Capture the cell that displays the provided text and extract its [X, Y] central coordinate. 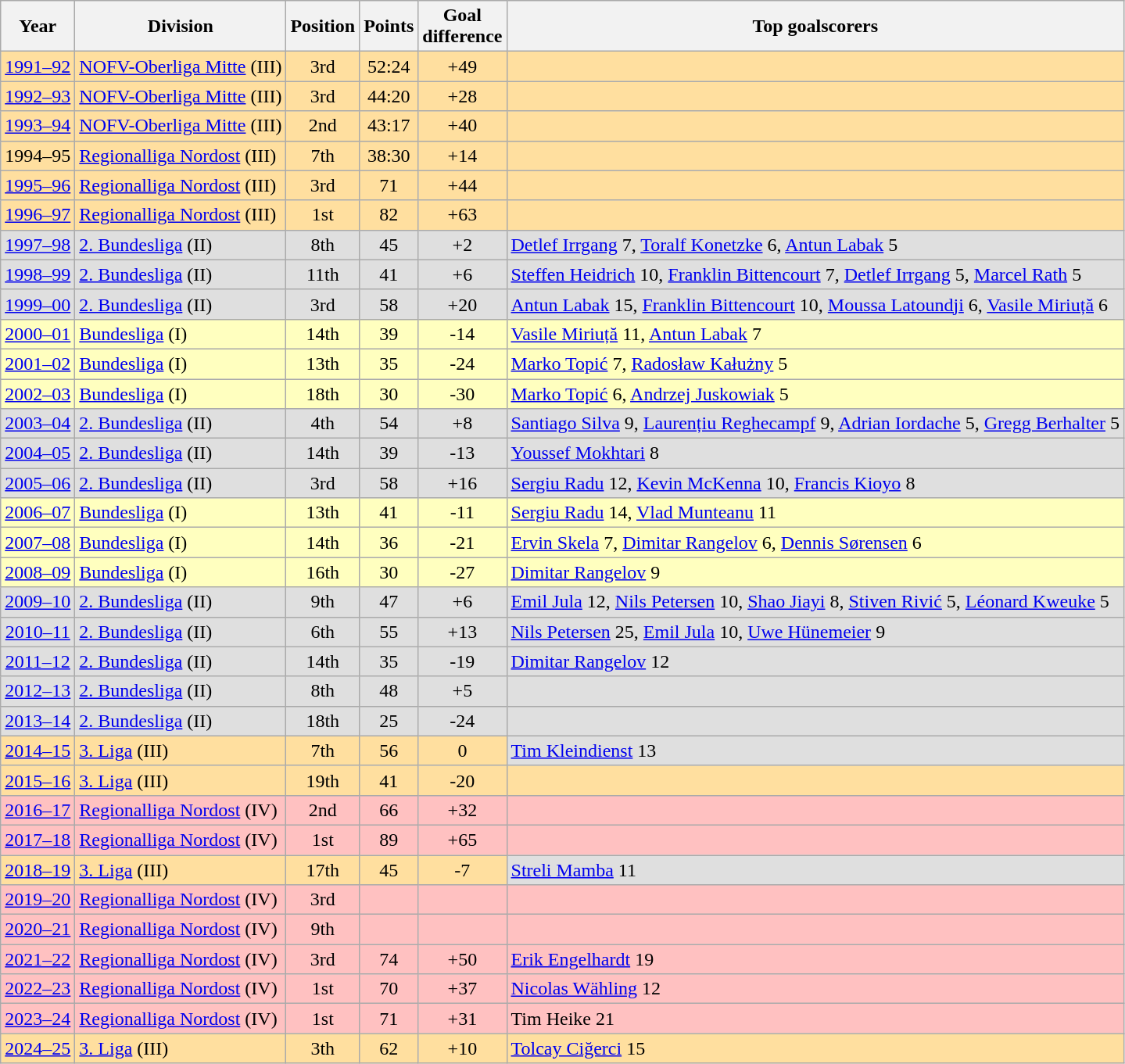
+37 [463, 989]
82 [389, 215]
0 [463, 751]
56 [389, 751]
Nicolas Wähling 12 [815, 989]
Goaldifference [463, 27]
17th [323, 870]
2022–23 [38, 989]
2000–01 [38, 334]
2017–18 [38, 840]
1991–92 [38, 66]
-21 [463, 543]
2006–07 [38, 513]
Marko Topić 7, Radosław Kałużny 5 [815, 364]
Steffen Heidrich 10, Franklin Bittencourt 7, Detlef Irrgang 5, Marcel Rath 5 [815, 274]
Tim Heike 21 [815, 1019]
2004–05 [38, 453]
1992–93 [38, 96]
1996–97 [38, 215]
+44 [463, 185]
2009–10 [38, 602]
+28 [463, 96]
6th [323, 632]
43:17 [389, 126]
2008–09 [38, 572]
2005–06 [38, 483]
-11 [463, 513]
2020–21 [38, 930]
+32 [463, 810]
70 [389, 989]
2003–04 [38, 424]
-7 [463, 870]
2021–22 [38, 959]
89 [389, 840]
2023–24 [38, 1019]
+49 [463, 66]
52:24 [389, 66]
62 [389, 1048]
1993–94 [38, 126]
2018–19 [38, 870]
38:30 [389, 156]
Youssef Mokhtari 8 [815, 453]
+63 [463, 215]
+20 [463, 304]
11th [323, 274]
48 [389, 691]
+5 [463, 691]
1997–98 [38, 245]
Streli Mamba 11 [815, 870]
2010–11 [38, 632]
2007–08 [38, 543]
25 [389, 721]
+10 [463, 1048]
+50 [463, 959]
+14 [463, 156]
2015–16 [38, 780]
Sergiu Radu 12, Kevin McKenna 10, Francis Kioyo 8 [815, 483]
1999–00 [38, 304]
Division [181, 27]
Points [389, 27]
54 [389, 424]
Ervin Skela 7, Dimitar Rangelov 6, Dennis Sørensen 6 [815, 543]
+2 [463, 245]
-30 [463, 393]
Dimitar Rangelov 12 [815, 661]
Sergiu Radu 14, Vlad Munteanu 11 [815, 513]
2012–13 [38, 691]
-20 [463, 780]
36 [389, 543]
2001–02 [38, 364]
Emil Jula 12, Nils Petersen 10, Shao Jiayi 8, Stiven Rivić 5, Léonard Kweuke 5 [815, 602]
2011–12 [38, 661]
Santiago Silva 9, Laurențiu Reghecampf 9, Adrian Iordache 5, Gregg Berhalter 5 [815, 424]
Antun Labak 15, Franklin Bittencourt 10, Moussa Latoundji 6, Vasile Miriuță 6 [815, 304]
16th [323, 572]
3th [323, 1048]
74 [389, 959]
Nils Petersen 25, Emil Jula 10, Uwe Hünemeier 9 [815, 632]
+16 [463, 483]
2014–15 [38, 751]
Marko Topić 6, Andrzej Juskowiak 5 [815, 393]
+40 [463, 126]
1995–96 [38, 185]
2016–17 [38, 810]
+31 [463, 1019]
2013–14 [38, 721]
Tim Kleindienst 13 [815, 751]
1998–99 [38, 274]
Erik Engelhardt 19 [815, 959]
19th [323, 780]
-27 [463, 572]
Year [38, 27]
47 [389, 602]
+13 [463, 632]
44:20 [389, 96]
Tolcay Ciğerci 15 [815, 1048]
4th [323, 424]
Vasile Miriuță 11, Antun Labak 7 [815, 334]
2002–03 [38, 393]
Detlef Irrgang 7, Toralf Konetzke 6, Antun Labak 5 [815, 245]
1994–95 [38, 156]
+65 [463, 840]
-19 [463, 661]
Position [323, 27]
Dimitar Rangelov 9 [815, 572]
2024–25 [38, 1048]
-14 [463, 334]
Top goalscorers [815, 27]
-13 [463, 453]
+8 [463, 424]
66 [389, 810]
55 [389, 632]
2019–20 [38, 900]
